Scan for the cell matching the given text and deliver its [x, y] coordinate at center. 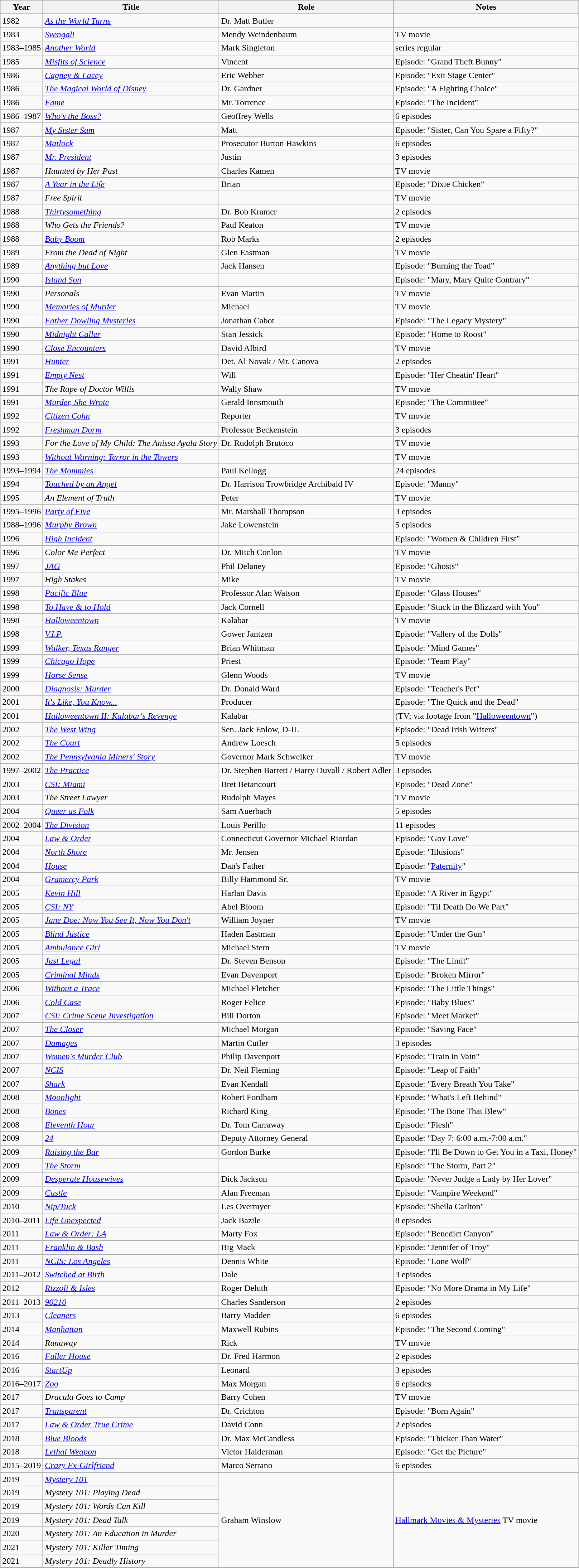
The Pennsylvania Miners' Story [131, 757]
Nip/Tuck [131, 1206]
Jack Bazile [306, 1220]
Haden Eastman [306, 934]
Episode: "No More Drama in My Life" [486, 1288]
Dale [306, 1275]
Roger Felice [306, 1002]
24 [131, 1138]
Roger Deluth [306, 1288]
Svengali [131, 34]
1985 [21, 62]
Zoo [131, 1384]
Peter [306, 498]
2000 [21, 689]
Matlock [131, 143]
Dr. Crichton [306, 1411]
Episode: "What's Left Behind" [486, 1097]
Michael Stern [306, 947]
1986–1987 [21, 116]
Episode: "Illusions" [486, 852]
The West Wing [131, 729]
Episode: "Stuck in the Blizzard with You" [486, 607]
Hallmark Movies & Mysteries TV movie [486, 1520]
My Sister Sam [131, 130]
Jack Cornell [306, 607]
Baby Boom [131, 239]
Barry Cohen [306, 1397]
The Division [131, 825]
Mystery 101: Deadly History [131, 1561]
Without a Trace [131, 988]
Episode: "The Incident" [486, 102]
Gordon Burke [306, 1152]
Episode: "Paternity" [486, 866]
Memories of Murder [131, 307]
High Incident [131, 539]
Evan Davenport [306, 975]
Stan Jessick [306, 334]
Year [21, 7]
Mystery 101: Killer Timing [131, 1547]
Episode: "Vallery of the Dolls" [486, 634]
Episode: "The Second Coming" [486, 1329]
Brian Whitman [306, 648]
Law & Order True Crime [131, 1424]
1994 [21, 484]
It's Like, You Know... [131, 702]
1982 [21, 21]
1988–1996 [21, 525]
Episode: "The Little Things" [486, 988]
NCIS: Los Angeles [131, 1261]
Episode: "Train in Vain" [486, 1057]
For the Love of My Child: The Anissa Ayala Story [131, 443]
Big Mack [306, 1247]
Anything but Love [131, 266]
2002–2004 [21, 825]
Professor Beckenstein [306, 430]
Billy Hammond Sr. [306, 879]
Father Dowling Mysteries [131, 320]
Cleaners [131, 1316]
Jack Hansen [306, 266]
Mystery 101: Playing Dead [131, 1493]
The Closer [131, 1029]
Cold Case [131, 1002]
Episode: "Get the Picture" [486, 1452]
Episode: "Broken Mirror" [486, 975]
Richard King [306, 1111]
Dr. Tom Carraway [306, 1125]
Maxwell Rubins [306, 1329]
Episode: "The Quick and the Dead" [486, 702]
Walker, Texas Ranger [131, 648]
Gerald Innsmouth [306, 402]
Halloweentown II: Kalabar's Revenge [131, 716]
Rizzoli & Isles [131, 1288]
Episode: "Never Judge a Lady by Her Lover" [486, 1179]
Graham Winslow [306, 1520]
Free Spirit [131, 198]
Episode: "Manny" [486, 484]
Role [306, 7]
An Element of Truth [131, 498]
Les Overmyer [306, 1206]
JAG [131, 566]
Dr. Steven Benson [306, 961]
24 episodes [486, 471]
Touched by an Angel [131, 484]
Criminal Minds [131, 975]
Dr. Donald Ward [306, 689]
Dr. Gardner [306, 89]
Diagnosis: Murder [131, 689]
Episode: "A River in Egypt" [486, 893]
Shark [131, 1084]
Dick Jackson [306, 1179]
Castle [131, 1193]
Episode: "Leap of Faith" [486, 1070]
Mendy Weindenbaum [306, 34]
Will [306, 375]
Close Encounters [131, 348]
Kevin Hill [131, 893]
Episode: "Teacher's Pet" [486, 689]
Another World [131, 48]
1993–1994 [21, 471]
Louis Perillo [306, 825]
Episode: "Ghosts" [486, 566]
Glenn Woods [306, 675]
Evan Martin [306, 293]
2010–2011 [21, 1220]
Episode: "Meet Market" [486, 1015]
Mark Singleton [306, 48]
Episode: "Born Again" [486, 1411]
Freshman Dorm [131, 430]
The Court [131, 743]
Episode: "Lone Wolf" [486, 1261]
Transparent [131, 1411]
Episode: "Til Death Do We Part" [486, 907]
Episode: "Day 7: 6:00 a.m.-7:00 a.m." [486, 1138]
Connecticut Governor Michael Riordan [306, 839]
Law & Order [131, 839]
Episode: "Baby Blues" [486, 1002]
Citizen Cohn [131, 416]
Sen. Jack Enlow, D-IL [306, 729]
Episode: "Women & Children First" [486, 539]
Philip Davenport [306, 1057]
Paul Keaton [306, 225]
Michael [306, 307]
2011–2012 [21, 1275]
Bill Dorton [306, 1015]
CSI: NY [131, 907]
Mr. Torrence [306, 102]
Queer as Folk [131, 811]
Dr. Mitch Conlon [306, 552]
William Joyner [306, 920]
Episode: "Mary, Mary Quite Contrary" [486, 280]
Dr. Max McCandless [306, 1438]
Episode: "Dixie Chicken" [486, 184]
Empty Nest [131, 375]
Without Warning: Terror in the Towers [131, 457]
Blue Bloods [131, 1438]
Franklin & Bash [131, 1247]
Life Unexpected [131, 1220]
Gower Jantzen [306, 634]
From the Dead of Night [131, 252]
Lethal Weapon [131, 1452]
Who's the Boss? [131, 116]
Notes [486, 7]
Episode: "Flesh" [486, 1125]
Andrew Loesch [306, 743]
Cagney & Lacey [131, 75]
Marco Serrano [306, 1465]
Episode: "The Bone That Blew" [486, 1111]
Episode: "Dead Zone" [486, 784]
Eric Webber [306, 75]
High Stakes [131, 579]
Episode: "Mind Games" [486, 648]
Episode: "The Committee" [486, 402]
Island Son [131, 280]
(TV; via footage from "Halloweentown") [486, 716]
Dr. Rudolph Brutoco [306, 443]
8 episodes [486, 1220]
Hunter [131, 361]
Priest [306, 661]
Det. Al Novak / Mr. Canova [306, 361]
Justin [306, 157]
Chicago Hope [131, 661]
Mr. President [131, 157]
Jonathan Cabot [306, 320]
Episode: "The Legacy Mystery" [486, 320]
Harlan Davis [306, 893]
Episode: "I'll Be Down to Get You in a Taxi, Honey" [486, 1152]
Episode: "The Storm, Part 2" [486, 1166]
Episode: "The Limit" [486, 961]
Phil Delaney [306, 566]
2011–2013 [21, 1302]
Desperate Housewives [131, 1179]
Michael Morgan [306, 1029]
Fuller House [131, 1356]
1995 [21, 498]
Marty Fox [306, 1234]
2020 [21, 1534]
Blind Justice [131, 934]
90210 [131, 1302]
Just Legal [131, 961]
Jake Lowenstein [306, 525]
Episode: "Sheila Carlton" [486, 1206]
Episode: "Benedict Canyon" [486, 1234]
Mike [306, 579]
Evan Kendall [306, 1084]
Martin Cutler [306, 1043]
Law & Order: LA [131, 1234]
Dr. Bob Kramer [306, 212]
Damages [131, 1043]
1983–1985 [21, 48]
Producer [306, 702]
Episode: "Grand Theft Bunny" [486, 62]
Episode: "Under the Gun" [486, 934]
Episode: "Dead Irish Writers" [486, 729]
Leonard [306, 1370]
2010 [21, 1206]
Episode: "Burning the Toad" [486, 266]
Episode: "Vampire Weekend" [486, 1193]
Murphy Brown [131, 525]
Episode: "Her Cheatin' Heart" [486, 375]
The Magical World of Disney [131, 89]
Professor Alan Watson [306, 593]
V.I.P. [131, 634]
Episode: "Team Play" [486, 661]
Thirtysomething [131, 212]
Personals [131, 293]
Charles Kamen [306, 171]
Glen Eastman [306, 252]
Who Gets the Friends? [131, 225]
1997–2002 [21, 770]
Matt [306, 130]
Bones [131, 1111]
Governor Mark Schweiker [306, 757]
Switched at Birth [131, 1275]
The Practice [131, 770]
NCIS [131, 1070]
2015–2019 [21, 1465]
Episode: "Jennifer of Troy" [486, 1247]
Victor Halderman [306, 1452]
To Have & to Hold [131, 607]
Deputy Attorney General [306, 1138]
The Street Lawyer [131, 797]
Moonlight [131, 1097]
Rob Marks [306, 239]
Brian [306, 184]
Mystery 101: Dead Talk [131, 1520]
Prosecutor Burton Hawkins [306, 143]
Runaway [131, 1343]
Abel Bloom [306, 907]
2016–2017 [21, 1384]
Dracula Goes to Camp [131, 1397]
2013 [21, 1316]
Dan's Father [306, 866]
2012 [21, 1288]
Haunted by Her Past [131, 171]
Color Me Perfect [131, 552]
Alan Freeman [306, 1193]
Mystery 101: An Education in Murder [131, 1534]
Dr. Neil Fleming [306, 1070]
Fame [131, 102]
Title [131, 7]
Vincent [306, 62]
Episode: "Every Breath You Take" [486, 1084]
Dr. Harrison Trowbridge Archibald IV [306, 484]
1995–1996 [21, 511]
Eleventh Hour [131, 1125]
CSI: Crime Scene Investigation [131, 1015]
CSI: Miami [131, 784]
Max Morgan [306, 1384]
The Storm [131, 1166]
Women's Murder Club [131, 1057]
Dennis White [306, 1261]
Dr. Matt Butler [306, 21]
Episode: "Thicker Than Water" [486, 1438]
Manhattan [131, 1329]
series regular [486, 48]
Mr. Marshall Thompson [306, 511]
Episode: "Sister, Can You Spare a Fifty?" [486, 130]
Raising the Bar [131, 1152]
Ambulance Girl [131, 947]
North Shore [131, 852]
Jane Doe: Now You See It, Now You Don't [131, 920]
David Albird [306, 348]
Michael Fletcher [306, 988]
Episode: "Glass Houses" [486, 593]
Midnight Caller [131, 334]
Crazy Ex-Girlfriend [131, 1465]
Bret Betancourt [306, 784]
Pacific Blue [131, 593]
Geoffrey Wells [306, 116]
Mr. Jensen [306, 852]
Episode: "Gov Love" [486, 839]
Reporter [306, 416]
Charles Sanderson [306, 1302]
Barry Madden [306, 1316]
The Rape of Doctor Willis [131, 389]
House [131, 866]
StartUp [131, 1370]
Episode: "Home to Roost" [486, 334]
Dr. Fred Harmon [306, 1356]
Rudolph Mayes [306, 797]
Rick [306, 1343]
Sam Auerbach [306, 811]
Horse Sense [131, 675]
Mystery 101: Words Can Kill [131, 1506]
Mystery 101 [131, 1479]
Misfits of Science [131, 62]
Episode: "Saving Face" [486, 1029]
Murder, She Wrote [131, 402]
As the World Turns [131, 21]
Wally Shaw [306, 389]
Halloweentown [131, 621]
The Mommies [131, 471]
Episode: "A Fighting Choice" [486, 89]
11 episodes [486, 825]
Episode: "Exit Stage Center" [486, 75]
David Conn [306, 1424]
Party of Five [131, 511]
1983 [21, 34]
Paul Kellogg [306, 471]
A Year in the Life [131, 184]
Dr. Stephen Barrett / Harry Duvall / Robert Adler [306, 770]
Gramercy Park [131, 879]
Robert Fordham [306, 1097]
